Find where the given text appears and provide that cell's center as (x, y) coordinate. 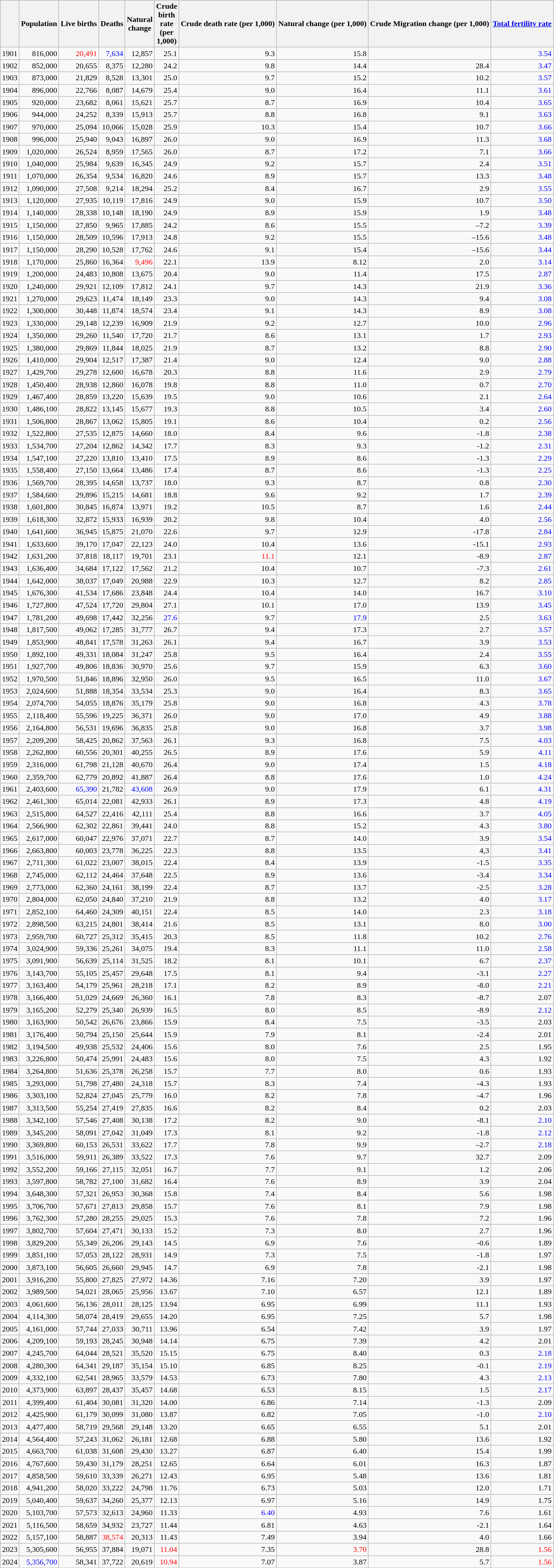
34,260 (112, 1500)
26,181 (140, 1439)
23,727 (140, 1525)
34,932 (112, 1525)
2017 (10, 1476)
26,939 (140, 1010)
17,565 (140, 151)
3.60 (522, 667)
14.53 (166, 1378)
43,608 (140, 789)
2,804,000 (39, 899)
1911 (10, 176)
25.2 (166, 188)
10.0 (429, 323)
27,508 (79, 188)
32.7 (429, 1157)
24,309 (112, 912)
1961 (10, 789)
1937 (10, 495)
23.3 (166, 299)
3.68 (522, 139)
40,255 (140, 752)
1,090,000 (39, 188)
8.15 (323, 1390)
27,033 (112, 1329)
1915 (10, 225)
3.53 (522, 642)
2018 (10, 1488)
26.9 (166, 789)
13.3 (429, 176)
30,133 (140, 1231)
2,515,800 (39, 814)
7.2 (429, 1218)
49,806 (79, 667)
1,558,400 (39, 470)
-8.7 (429, 998)
2,745,000 (39, 875)
1919 (10, 274)
4.19 (522, 802)
25,261 (112, 948)
1951 (10, 667)
1,240,000 (39, 286)
37,818 (79, 556)
1970 (10, 899)
4,373,900 (39, 1390)
9,043 (112, 139)
29,655 (140, 1316)
1950 (10, 654)
11,874 (112, 311)
26,524 (79, 151)
1.64 (522, 1525)
15,805 (140, 421)
18,294 (140, 188)
1947 (10, 618)
17,122 (112, 568)
24.4 (166, 593)
25,340 (112, 1010)
19,071 (140, 1549)
12,280 (140, 66)
1,547,100 (39, 458)
-7.3 (429, 568)
10.6 (323, 397)
3,194,500 (39, 1047)
2.04 (522, 1182)
58,719 (79, 1427)
27.1 (166, 605)
18,896 (112, 679)
1946 (10, 605)
26,676 (112, 1022)
20,301 (112, 752)
28,011 (112, 1304)
3.67 (522, 679)
27,535 (79, 434)
28,255 (112, 1218)
2.19 (522, 1366)
42,111 (140, 814)
13,737 (140, 483)
2.27 (522, 973)
20.4 (166, 274)
1980 (10, 1022)
20.2 (166, 519)
26,660 (112, 1267)
22.6 (166, 532)
13.7 (323, 887)
4,399,400 (39, 1402)
59,193 (79, 1341)
12,862 (112, 446)
49,062 (79, 630)
2013 (10, 1427)
58,091 (79, 1132)
1945 (10, 593)
17,816 (140, 201)
14,342 (140, 446)
27,471 (112, 1231)
5,157,100 (39, 1537)
57,671 (79, 1206)
2,711,300 (39, 863)
13.20 (166, 1427)
5.80 (323, 1439)
25,377 (140, 1500)
58,020 (79, 1488)
1967 (10, 863)
34,075 (140, 948)
18.2 (166, 961)
31,525 (140, 961)
14.5 (166, 1243)
2,959,700 (39, 936)
1,781,200 (39, 618)
38,037 (79, 581)
12,109 (112, 286)
40,151 (140, 912)
1,270,000 (39, 299)
-1.2 (429, 446)
-3.5 (429, 1022)
4,858,500 (39, 1476)
10,119 (112, 201)
3.34 (522, 875)
23,007 (112, 863)
5,103,700 (39, 1513)
22,976 (112, 838)
61,022 (79, 863)
27,150 (79, 470)
Crudebirthrate(per1,000) (166, 24)
16,874 (112, 507)
2008 (10, 1366)
27,972 (140, 1280)
27,825 (112, 1280)
57,744 (79, 1329)
2015 (10, 1451)
2.30 (522, 483)
36,835 (140, 728)
31,608 (112, 1451)
59,430 (79, 1464)
6.65 (228, 1427)
3,165,200 (39, 1010)
1,641,600 (39, 532)
13,971 (140, 507)
60,153 (79, 1145)
28.4 (429, 66)
2,074,700 (39, 703)
25,984 (79, 164)
5,040,400 (39, 1500)
37,563 (140, 740)
3.36 (522, 286)
24,801 (112, 924)
2.13 (522, 1378)
2.25 (522, 470)
28,122 (112, 1255)
11.43 (166, 1537)
3.87 (323, 1562)
–7.2 (429, 225)
3,163,400 (39, 986)
1939 (10, 519)
9,496 (140, 262)
57,053 (79, 1255)
6.85 (228, 1366)
1962 (10, 802)
852,000 (39, 66)
28,290 (79, 250)
16,820 (140, 176)
2.38 (522, 434)
2009 (10, 1378)
30,138 (140, 1120)
2,461,300 (39, 802)
4,767,600 (39, 1464)
23,848 (140, 593)
1976 (10, 973)
28,125 (140, 1304)
1973 (10, 936)
28,245 (112, 1341)
4,663,700 (39, 1451)
4.18 (522, 765)
50,542 (79, 1022)
29,278 (79, 372)
28,395 (79, 483)
8,959 (112, 151)
17,562 (140, 568)
22.7 (166, 838)
27,042 (112, 1132)
4.63 (323, 1525)
1936 (10, 483)
55,800 (79, 1280)
2.3 (429, 912)
1920 (10, 286)
50,794 (79, 1034)
25,378 (112, 1071)
31,179 (112, 1464)
29,430 (140, 1451)
3,345,200 (39, 1132)
4,061,600 (39, 1304)
3,762,300 (39, 1218)
816,000 (39, 53)
1906 (10, 115)
47,524 (79, 605)
2,316,000 (39, 765)
1.9 (429, 213)
21.4 (166, 360)
61,404 (79, 1402)
20,313 (140, 1537)
49,938 (79, 1047)
1902 (10, 66)
56,639 (79, 961)
51,798 (79, 1083)
1989 (10, 1132)
56,955 (79, 1549)
16,678 (140, 372)
29,025 (140, 1218)
24,464 (112, 875)
1901 (10, 53)
4,114,300 (39, 1316)
7.05 (323, 1415)
11.44 (166, 1525)
873,000 (39, 78)
1,380,000 (39, 348)
20,619 (140, 1562)
27,220 (79, 458)
17,686 (112, 593)
1978 (10, 998)
2,663,800 (39, 851)
1930 (10, 409)
-4.7 (429, 1096)
1942 (10, 556)
2.0 (429, 262)
14.14 (166, 1341)
-2.5 (429, 887)
2.84 (522, 532)
51,636 (79, 1071)
29,260 (79, 335)
16.0 (166, 1096)
22,081 (112, 802)
18,149 (140, 299)
26.7 (166, 630)
29,804 (140, 605)
13.27 (166, 1451)
2.64 (522, 397)
1,506,800 (39, 421)
16,897 (140, 139)
1974 (10, 948)
6.57 (323, 1292)
55,596 (79, 716)
1941 (10, 544)
19.4 (166, 948)
28,521 (112, 1353)
18.8 (166, 495)
12.4 (323, 360)
8.12 (323, 262)
8,087 (112, 90)
59,336 (79, 948)
Natural change (per 1,000) (323, 24)
22.1 (166, 262)
1918 (10, 262)
5.6 (429, 1194)
31,263 (140, 642)
2,566,900 (39, 826)
25,779 (140, 1096)
2.88 (522, 360)
3.41 (522, 851)
1.71 (522, 1488)
1971 (10, 912)
3,989,500 (39, 1292)
25,956 (140, 1292)
3.4 (429, 409)
7.07 (228, 1562)
2003 (10, 1304)
2.39 (522, 495)
4.9 (429, 716)
1948 (10, 630)
28,419 (112, 1316)
2.37 (522, 961)
13,410 (140, 458)
19,701 (140, 556)
55,254 (79, 1108)
29,869 (79, 348)
19,225 (112, 716)
4.05 (522, 814)
1977 (10, 986)
11,844 (112, 348)
32,613 (112, 1513)
6.3 (429, 667)
19.1 (166, 421)
52,279 (79, 1010)
3,024,900 (39, 948)
1,584,600 (39, 495)
2.70 (522, 384)
–2.7 (429, 1145)
2.31 (522, 446)
11,474 (112, 299)
0.7 (429, 384)
3.44 (522, 250)
7.1 (429, 151)
2022 (10, 1537)
20,491 (79, 53)
0.8 (429, 483)
1983 (10, 1059)
25,150 (112, 1034)
29,945 (140, 1267)
29,143 (140, 1243)
3,176,400 (39, 1034)
36,945 (79, 532)
-1.5 (429, 863)
56,531 (79, 728)
35,179 (140, 703)
3,597,800 (39, 1182)
35,154 (140, 1366)
25,961 (112, 986)
944,000 (39, 115)
41,534 (79, 593)
6.86 (228, 1402)
37,071 (140, 838)
2020 (10, 1513)
59,637 (79, 1500)
23,682 (79, 102)
1,601,800 (39, 507)
7.80 (323, 1378)
1940 (10, 532)
Live births (79, 24)
2001 (10, 1280)
1,200,000 (39, 274)
1944 (10, 581)
12,857 (140, 53)
57,573 (79, 1513)
54,179 (79, 986)
1943 (10, 568)
25,312 (112, 936)
57,546 (79, 1120)
4,209,100 (39, 1341)
59,911 (79, 1157)
13.5 (323, 851)
62,112 (79, 875)
65,390 (79, 789)
6.97 (228, 1500)
4,332,100 (39, 1378)
64,341 (79, 1366)
14.7 (166, 1267)
4,564,400 (39, 1439)
1,676,300 (39, 593)
1.87 (522, 1464)
12.13 (166, 1500)
3,166,400 (39, 998)
2006 (10, 1341)
55,105 (79, 973)
2007 (10, 1353)
14.00 (166, 1402)
48,841 (79, 642)
970,000 (39, 127)
19,696 (112, 728)
26.5 (166, 752)
30,711 (140, 1329)
14.20 (166, 1316)
2,359,700 (39, 777)
2.1 (429, 397)
27,813 (112, 1206)
1994 (10, 1194)
14.4 (323, 66)
1,927,700 (39, 667)
2019 (10, 1500)
54,021 (79, 1292)
13.87 (166, 1415)
9,965 (112, 225)
38,015 (140, 863)
2.90 (522, 348)
2.58 (522, 948)
15.10 (166, 1366)
3,706,700 (39, 1206)
37,722 (112, 1562)
1.61 (522, 1513)
1903 (10, 78)
26,258 (140, 1071)
1924 (10, 335)
24,960 (140, 1513)
33,534 (140, 691)
27,850 (79, 225)
1932 (10, 434)
-8.0 (429, 986)
12,860 (112, 384)
19.5 (166, 397)
6.88 (228, 1439)
-0.1 (429, 1366)
30,448 (79, 311)
6.55 (323, 1427)
12.43 (166, 1476)
2,262,800 (39, 752)
13,301 (140, 78)
5.03 (323, 1488)
1981 (10, 1034)
37,648 (140, 875)
36,371 (140, 716)
1917 (10, 250)
1,633,600 (39, 544)
56,605 (79, 1267)
1928 (10, 384)
-2.4 (429, 1034)
60,556 (79, 752)
1.2 (429, 1169)
12,875 (112, 434)
2.06 (522, 1169)
17,812 (140, 286)
996,000 (39, 139)
29,896 (79, 495)
15,621 (140, 102)
17,913 (140, 237)
1,636,400 (39, 568)
28,938 (79, 384)
3,293,000 (39, 1083)
30,368 (140, 1194)
14,658 (112, 483)
2014 (10, 1439)
3.10 (522, 593)
1.66 (522, 1537)
6.87 (228, 1451)
1960 (10, 777)
4.24 (522, 777)
1934 (10, 458)
51,029 (79, 998)
58,782 (79, 1182)
6.01 (323, 1464)
1922 (10, 311)
63,897 (79, 1390)
13,664 (112, 470)
2.29 (522, 458)
2.07 (522, 998)
30,948 (140, 1341)
22,766 (79, 90)
1929 (10, 397)
28,965 (112, 1378)
35,415 (140, 936)
1935 (10, 470)
7.10 (228, 1292)
1938 (10, 507)
13.96 (166, 1329)
9,639 (112, 164)
16.1 (166, 998)
2.61 (522, 568)
21,070 (140, 532)
1984 (10, 1071)
64,460 (79, 912)
41,887 (140, 777)
23.1 (166, 556)
21,128 (112, 765)
1.81 (522, 1476)
29,187 (112, 1366)
1931 (10, 421)
2,118,400 (39, 716)
13,220 (112, 397)
3.00 (522, 924)
2024 (10, 1562)
62,541 (79, 1378)
18,117 (112, 556)
10,148 (112, 213)
28,065 (112, 1292)
1965 (10, 838)
1,467,400 (39, 397)
10,808 (112, 274)
1926 (10, 360)
1,350,000 (39, 335)
3,802,700 (39, 1231)
25.1 (166, 53)
28.8 (429, 1549)
2016 (10, 1464)
7.14 (323, 1402)
28,509 (79, 237)
7.25 (323, 1316)
13.94 (166, 1304)
57,604 (79, 1231)
Crude death rate (per 1,000) (228, 24)
1,040,000 (39, 164)
1953 (10, 691)
1.75 (522, 1500)
18,084 (112, 654)
18,190 (140, 213)
4.31 (522, 789)
1990 (10, 1145)
1,486,100 (39, 409)
3,091,900 (39, 961)
1972 (10, 924)
3.28 (522, 887)
-15.1 (429, 544)
1,140,000 (39, 213)
1995 (10, 1206)
16,345 (140, 164)
30,081 (112, 1402)
2,164,800 (39, 728)
7.42 (323, 1329)
11.33 (166, 1513)
13,062 (112, 421)
1,618,300 (39, 519)
0.3 (429, 1353)
59,610 (79, 1476)
62,050 (79, 899)
39,441 (140, 826)
920,000 (39, 102)
34,684 (79, 568)
27,115 (112, 1169)
1969 (10, 887)
30,099 (112, 1415)
61,038 (79, 1451)
1954 (10, 703)
20,655 (79, 66)
6.99 (323, 1304)
9.9 (323, 1145)
1979 (10, 1010)
8,339 (112, 115)
18,574 (140, 311)
2012 (10, 1415)
10,596 (112, 237)
58,659 (79, 1525)
31,320 (140, 1402)
24,798 (140, 1488)
5,116,500 (39, 1525)
2010 (10, 1390)
3.47 (522, 66)
18,836 (112, 667)
37,210 (140, 899)
6.81 (228, 1525)
1968 (10, 875)
22.3 (166, 851)
5.9 (429, 752)
2.21 (522, 986)
4.93 (323, 1513)
4.11 (522, 752)
28,822 (79, 409)
6.64 (228, 1464)
8,375 (112, 66)
1908 (10, 139)
60,003 (79, 851)
4,3 (429, 851)
63,215 (79, 924)
1956 (10, 728)
1914 (10, 213)
12,239 (112, 323)
36,225 (140, 851)
5.48 (323, 1476)
1982 (10, 1047)
Total fertility rate (522, 24)
25.9 (166, 127)
2,852,100 (39, 912)
1996 (10, 1218)
3,516,000 (39, 1157)
4,477,400 (39, 1427)
4.2 (429, 1341)
1913 (10, 201)
6.54 (228, 1329)
1907 (10, 127)
31,777 (140, 630)
21,829 (79, 78)
62,360 (79, 887)
27,408 (112, 1120)
62,302 (79, 826)
1,631,200 (39, 556)
5,356,700 (39, 1562)
58,887 (79, 1537)
3,829,200 (39, 1243)
29,623 (79, 299)
25,644 (140, 1034)
31,247 (140, 654)
24,669 (112, 998)
1963 (10, 814)
2.76 (522, 936)
28,218 (140, 986)
33,579 (140, 1378)
57,280 (79, 1218)
1916 (10, 237)
Crude Migration change (per 1,000) (429, 24)
33,222 (112, 1488)
64,044 (79, 1353)
1923 (10, 323)
1910 (10, 164)
1952 (10, 679)
1964 (10, 826)
11.8 (323, 936)
3,873,100 (39, 1267)
3,303,100 (39, 1096)
54,055 (79, 703)
2004 (10, 1316)
31,080 (140, 1415)
1927 (10, 372)
18,025 (140, 348)
23.4 (166, 311)
1,817,500 (39, 630)
32,256 (140, 618)
27,935 (79, 201)
5,305,600 (39, 1549)
3,143,700 (39, 973)
3.39 (522, 225)
0.6 (429, 1071)
12,600 (112, 372)
32,872 (79, 519)
17,762 (140, 250)
8.25 (323, 1366)
2023 (10, 1549)
25,457 (112, 973)
25.0 (166, 78)
2002 (10, 1292)
18,876 (112, 703)
25,114 (112, 961)
-1.0 (429, 1415)
27,835 (140, 1108)
52,824 (79, 1096)
2,773,000 (39, 887)
3,264,800 (39, 1071)
11.76 (166, 1488)
35,457 (140, 1390)
7.16 (228, 1280)
14.68 (166, 1390)
1912 (10, 188)
1959 (10, 765)
1992 (10, 1169)
30,970 (140, 667)
13,810 (112, 458)
3.35 (522, 863)
3,648,300 (39, 1194)
1921 (10, 299)
1909 (10, 151)
3.45 (522, 605)
3,851,100 (39, 1255)
2.17 (522, 1390)
31,682 (140, 1182)
3,916,200 (39, 1280)
1993 (10, 1182)
15,215 (112, 495)
896,000 (39, 90)
28,251 (140, 1464)
17,387 (140, 360)
26,389 (112, 1157)
11.04 (166, 1549)
4,425,900 (39, 1415)
17,047 (112, 544)
25.6 (166, 667)
16,364 (112, 262)
1966 (10, 851)
2,024,600 (39, 691)
28,338 (79, 213)
1,892,100 (39, 654)
19.8 (166, 384)
14.36 (166, 1280)
1,410,000 (39, 360)
25,532 (112, 1047)
13,145 (112, 409)
26,360 (140, 998)
29,568 (112, 1427)
59,166 (79, 1169)
28,859 (79, 397)
3.51 (522, 164)
11,540 (112, 335)
37,884 (112, 1549)
3,342,100 (39, 1120)
7.20 (323, 1280)
27,045 (112, 1096)
1,642,000 (39, 581)
1949 (10, 642)
1985 (10, 1083)
3.61 (522, 90)
1905 (10, 102)
11.4 (323, 274)
50,474 (79, 1059)
6.7 (429, 961)
58,425 (79, 740)
13,486 (140, 470)
Naturalchange (140, 24)
40,670 (140, 765)
2021 (10, 1525)
35,520 (140, 1353)
33,339 (112, 1476)
15,913 (140, 115)
26,354 (79, 176)
38,574 (112, 1537)
1997 (10, 1231)
1987 (10, 1108)
1,300,000 (39, 311)
4.8 (429, 802)
13.67 (166, 1292)
2.85 (522, 581)
1986 (10, 1096)
27.6 (166, 618)
2005 (10, 1329)
15,677 (140, 409)
2.96 (522, 323)
2,403,600 (39, 789)
3.80 (522, 826)
1,330,000 (39, 323)
3.98 (522, 728)
2,898,500 (39, 924)
3,369,800 (39, 1145)
38,199 (140, 887)
25,860 (79, 262)
1955 (10, 716)
2,209,200 (39, 740)
11.3 (429, 139)
3.88 (522, 716)
7.49 (228, 1537)
1,070,000 (39, 176)
1,429,700 (39, 372)
17.1 (166, 986)
1999 (10, 1255)
22.9 (166, 581)
1991 (10, 1157)
1.0 (429, 777)
1,534,700 (39, 446)
15.3 (166, 1218)
-0.6 (429, 1243)
42,933 (140, 802)
4.03 (522, 740)
1,569,700 (39, 483)
51,888 (79, 691)
Population (39, 24)
1.99 (522, 1451)
11.6 (323, 372)
22.5 (166, 875)
3,552,200 (39, 1169)
33,522 (140, 1157)
15.15 (166, 1353)
1998 (10, 1243)
14,660 (140, 434)
3.94 (323, 1537)
-3.1 (429, 973)
25,094 (79, 127)
1975 (10, 961)
1,120,000 (39, 201)
24,406 (140, 1047)
28,931 (140, 1255)
3,163,900 (39, 1022)
6.53 (228, 1390)
60,047 (79, 838)
12,517 (112, 360)
Deaths (112, 24)
1,970,500 (39, 679)
16,909 (140, 323)
9,534 (112, 176)
21.2 (166, 568)
24,318 (140, 1083)
17,049 (112, 581)
3,313,500 (39, 1108)
64,527 (79, 814)
17,285 (112, 630)
-3.4 (429, 875)
28,437 (112, 1390)
30,845 (79, 507)
61,179 (79, 1415)
21.7 (166, 335)
2011 (10, 1402)
10,066 (112, 127)
31,049 (140, 1132)
25.3 (166, 691)
17,885 (140, 225)
23,778 (112, 851)
6.1 (429, 789)
1,853,900 (39, 642)
57,243 (79, 1439)
56,136 (79, 1304)
-4.3 (429, 1083)
10,528 (112, 250)
20,862 (112, 740)
58,341 (79, 1562)
14,681 (140, 495)
17,442 (112, 618)
4,245,700 (39, 1353)
15,875 (112, 532)
5.16 (323, 1500)
61,798 (79, 765)
-17.8 (429, 532)
8,061 (112, 102)
31,062 (112, 1439)
24,161 (112, 887)
20,988 (140, 581)
4,280,300 (39, 1366)
20,892 (112, 777)
3.18 (522, 912)
32,051 (140, 1169)
27,480 (112, 1083)
3.50 (522, 201)
32,950 (140, 679)
9,214 (112, 188)
1933 (10, 446)
16.3 (429, 1464)
39,170 (79, 544)
26,531 (112, 1145)
27,419 (112, 1108)
1,727,800 (39, 605)
2.79 (522, 372)
3.17 (522, 899)
29,904 (79, 360)
1,020,000 (39, 151)
6.82 (228, 1415)
22,416 (112, 814)
24.8 (166, 237)
38,414 (140, 924)
26,953 (112, 1194)
25,991 (112, 1059)
15,933 (112, 519)
29,648 (140, 973)
12.65 (166, 1464)
33,622 (140, 1145)
4,161,000 (39, 1329)
24,252 (79, 115)
29,858 (140, 1206)
51,846 (79, 679)
8,528 (112, 78)
7.35 (228, 1549)
10.94 (166, 1562)
57,321 (79, 1194)
1904 (10, 90)
17,578 (112, 642)
3.78 (522, 703)
1925 (10, 348)
28,867 (79, 421)
2,617,000 (39, 838)
13,675 (140, 274)
21,782 (112, 789)
4,941,200 (39, 1488)
19.2 (166, 507)
23,866 (140, 1022)
21.6 (166, 924)
2.60 (522, 409)
27,204 (79, 446)
3.70 (323, 1549)
22,861 (112, 826)
12.9 (323, 532)
1,170,000 (39, 262)
2000 (10, 1267)
15,639 (140, 397)
58,074 (79, 1316)
25,940 (79, 139)
49,698 (79, 618)
12.0 (429, 1488)
19.3 (166, 409)
1957 (10, 740)
27,100 (112, 1182)
65,014 (79, 802)
26,206 (112, 1243)
49,331 (79, 654)
1,450,400 (39, 384)
16,939 (140, 519)
18,354 (112, 691)
55,349 (79, 1243)
14,679 (140, 90)
24,840 (112, 899)
1958 (10, 752)
5.1 (429, 1427)
7.39 (323, 1341)
7,634 (112, 53)
15,028 (140, 127)
29,921 (79, 286)
16,078 (140, 384)
2.44 (522, 507)
1.6 (429, 507)
8.40 (323, 1353)
60,727 (79, 936)
62,779 (79, 777)
24.1 (166, 286)
26,271 (140, 1476)
1988 (10, 1120)
3.14 (522, 262)
12.68 (166, 1439)
22,123 (140, 544)
-8.1 (429, 1120)
1,522,800 (39, 434)
3,226,800 (39, 1059)
1.95 (522, 1047)
